Pinpoint the cell where the given text exists, returning its (X, Y) midpoint coordinate. 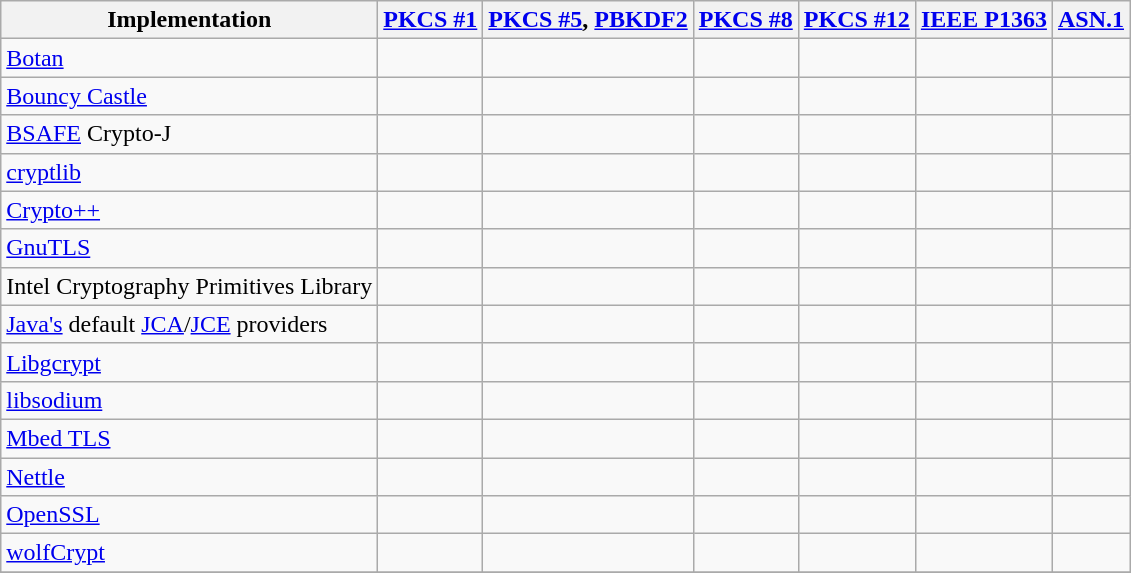
Intel Cryptography Primitives Library (190, 286)
PKCS #1 (430, 20)
wolfCrypt (190, 553)
PKCS #8 (746, 20)
OpenSSL (190, 515)
IEEE P1363 (984, 20)
Botan (190, 58)
PKCS #5, PBKDF2 (588, 20)
Mbed TLS (190, 438)
GnuTLS (190, 248)
ASN.1 (1090, 20)
Java's default JCA/JCE providers (190, 324)
Nettle (190, 477)
cryptlib (190, 172)
Crypto++ (190, 210)
Implementation (190, 20)
PKCS #12 (856, 20)
Bouncy Castle (190, 96)
Libgcrypt (190, 362)
BSAFE Crypto-J (190, 134)
libsodium (190, 400)
